Extract the [X, Y] coordinate from the center of the cell holding the provided text.  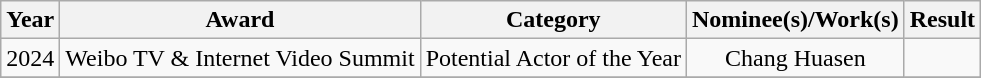
2024 [30, 58]
Category [553, 20]
Weibo TV & Internet Video Summit [240, 58]
Nominee(s)/Work(s) [796, 20]
Year [30, 20]
Potential Actor of the Year [553, 58]
Result [942, 20]
Chang Huasen [796, 58]
Award [240, 20]
